Find where the given text appears and provide that cell's center as (X, Y) coordinate. 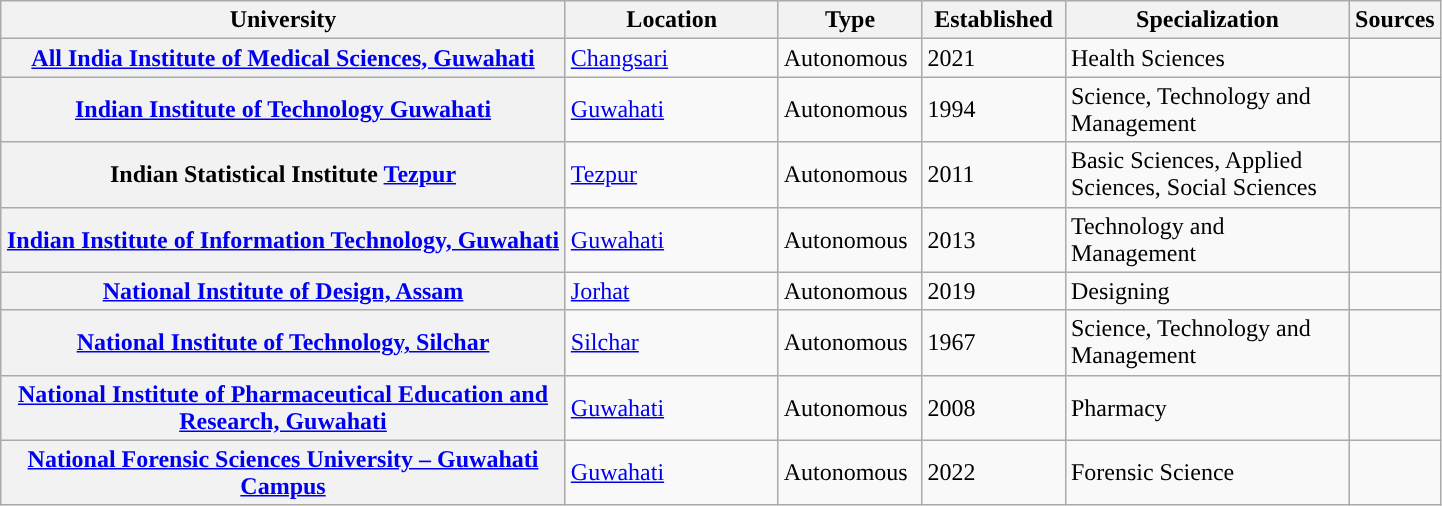
All India Institute of Medical Sciences, Guwahati (284, 58)
National Forensic Sciences University – Guwahati Campus (284, 472)
Sources (1396, 20)
Location (672, 20)
Silchar (672, 342)
Designing (1207, 291)
Technology and Management (1207, 240)
University (284, 20)
Indian Institute of Technology Guwahati (284, 110)
2019 (994, 291)
Indian Statistical Institute Tezpur (284, 174)
1994 (994, 110)
Tezpur (672, 174)
Specialization (1207, 20)
1967 (994, 342)
2013 (994, 240)
Indian Institute of Information Technology, Guwahati (284, 240)
National Institute of Technology, Silchar (284, 342)
Established (994, 20)
National Institute of Pharmaceutical Education and Research, Guwahati (284, 408)
Type (850, 20)
2011 (994, 174)
National Institute of Design, Assam (284, 291)
2022 (994, 472)
2021 (994, 58)
Jorhat (672, 291)
Health Sciences (1207, 58)
Basic Sciences, Applied Sciences, Social Sciences (1207, 174)
Pharmacy (1207, 408)
Forensic Science (1207, 472)
Changsari (672, 58)
2008 (994, 408)
